Capture the cell that displays the provided text and extract its [X, Y] central coordinate. 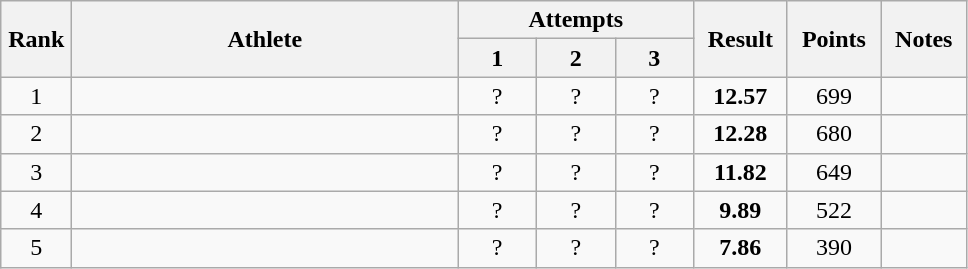
Rank [36, 39]
Notes [924, 39]
12.57 [741, 96]
699 [834, 96]
390 [834, 248]
12.28 [741, 134]
649 [834, 172]
Points [834, 39]
Athlete [265, 39]
11.82 [741, 172]
5 [36, 248]
9.89 [741, 210]
Result [741, 39]
Attempts [576, 20]
7.86 [741, 248]
680 [834, 134]
4 [36, 210]
522 [834, 210]
